Determine the [x, y] coordinate at the center of the cell enclosing the given text.  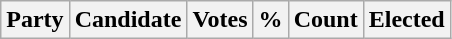
Candidate [128, 20]
Party [35, 20]
Count [326, 20]
Elected [406, 20]
% [270, 20]
Votes [220, 20]
